Provide the [x, y] coordinate of the cell's center where the given text is located.  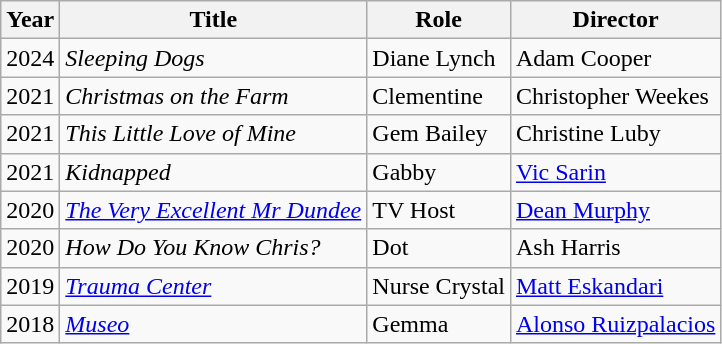
Clementine [439, 96]
Christopher Weekes [615, 96]
Year [30, 20]
This Little Love of Mine [214, 134]
Diane Lynch [439, 58]
Matt Eskandari [615, 286]
Director [615, 20]
Adam Cooper [615, 58]
Museo [214, 324]
Gabby [439, 172]
Role [439, 20]
Dot [439, 248]
Alonso Ruizpalacios [615, 324]
TV Host [439, 210]
2018 [30, 324]
Title [214, 20]
Vic Sarin [615, 172]
How Do You Know Chris? [214, 248]
Trauma Center [214, 286]
Gem Bailey [439, 134]
The Very Excellent Mr Dundee [214, 210]
2024 [30, 58]
Nurse Crystal [439, 286]
Dean Murphy [615, 210]
Kidnapped [214, 172]
Christmas on the Farm [214, 96]
2019 [30, 286]
Christine Luby [615, 134]
Sleeping Dogs [214, 58]
Gemma [439, 324]
Ash Harris [615, 248]
